Locate the cell with the specified text and output its (X, Y) center coordinate. 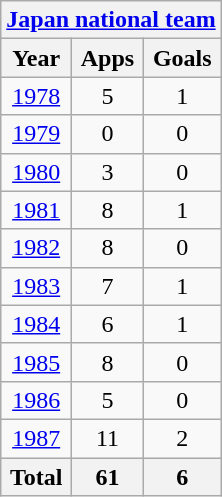
61 (108, 477)
1980 (36, 172)
11 (108, 438)
3 (108, 172)
1983 (36, 286)
1982 (36, 248)
Total (36, 477)
1987 (36, 438)
Japan national team (111, 20)
1979 (36, 134)
Apps (108, 58)
Goals (182, 58)
1978 (36, 96)
7 (108, 286)
1984 (36, 324)
Year (36, 58)
1986 (36, 400)
2 (182, 438)
1981 (36, 210)
1985 (36, 362)
